Detect which cell encompasses the target text, then output its (X, Y) center coordinate. 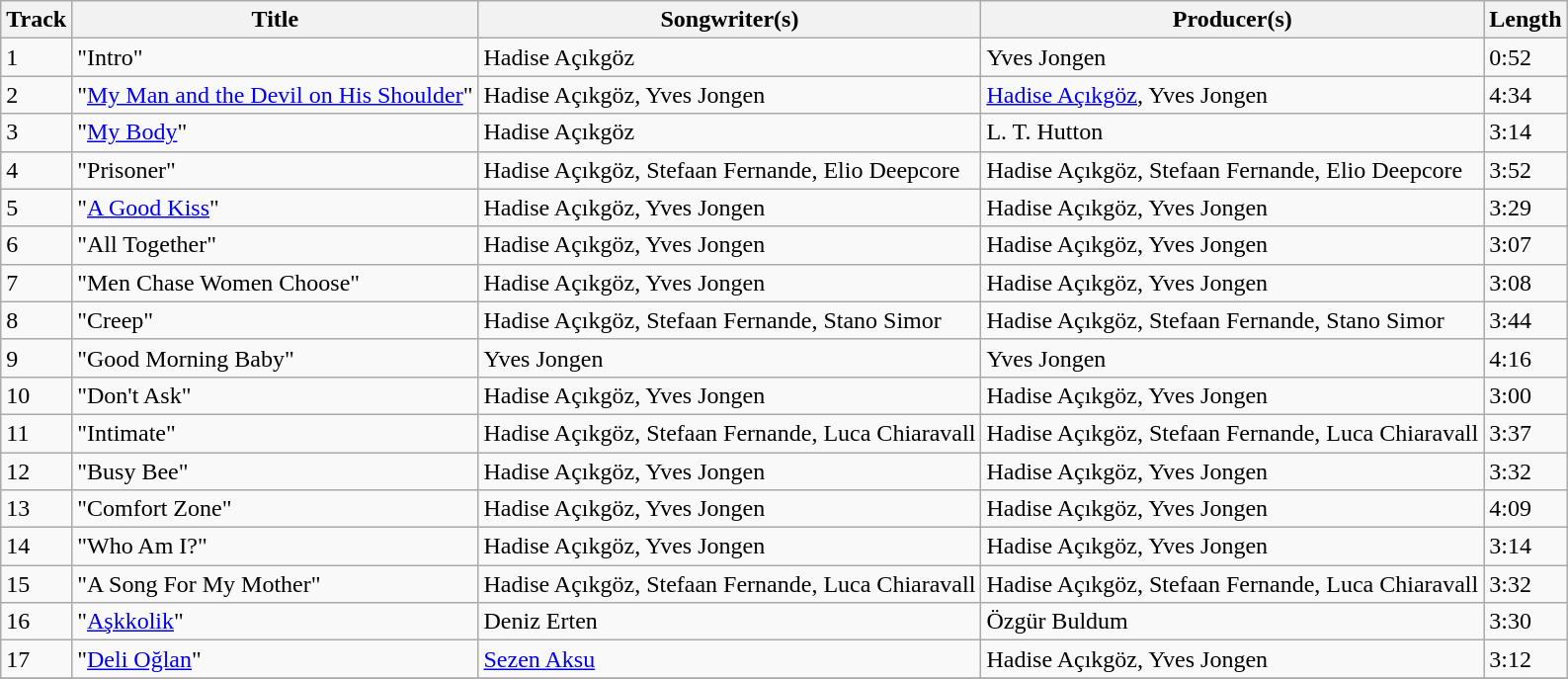
"Busy Bee" (275, 471)
L. T. Hutton (1233, 132)
"Who Am I?" (275, 547)
3:52 (1526, 170)
3:00 (1526, 395)
"Intro" (275, 57)
"My Body" (275, 132)
Track (37, 20)
4:16 (1526, 358)
3:29 (1526, 208)
"Deli Oğlan" (275, 659)
"Aşkkolik" (275, 622)
4:34 (1526, 95)
11 (37, 433)
4:09 (1526, 509)
10 (37, 395)
3:12 (1526, 659)
5 (37, 208)
16 (37, 622)
Sezen Aksu (729, 659)
"All Together" (275, 245)
"Intimate" (275, 433)
"A Good Kiss" (275, 208)
Özgür Buldum (1233, 622)
"Good Morning Baby" (275, 358)
"Don't Ask" (275, 395)
Songwriter(s) (729, 20)
9 (37, 358)
1 (37, 57)
4 (37, 170)
2 (37, 95)
0:52 (1526, 57)
8 (37, 320)
17 (37, 659)
13 (37, 509)
"Prisoner" (275, 170)
14 (37, 547)
Length (1526, 20)
"Comfort Zone" (275, 509)
3:44 (1526, 320)
3:08 (1526, 283)
6 (37, 245)
3:30 (1526, 622)
15 (37, 584)
7 (37, 283)
Deniz Erten (729, 622)
3:37 (1526, 433)
"A Song For My Mother" (275, 584)
"Men Chase Women Choose" (275, 283)
"Creep" (275, 320)
"My Man and the Devil on His Shoulder" (275, 95)
Title (275, 20)
3:07 (1526, 245)
3 (37, 132)
12 (37, 471)
Producer(s) (1233, 20)
